From the cell containing the given text, extract its center point as [x, y] coordinate. 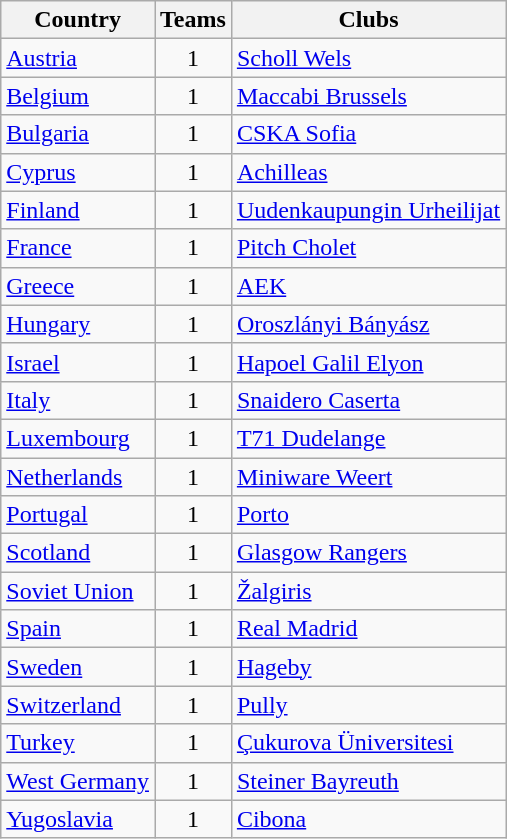
France [78, 248]
Turkey [78, 743]
Žalgiris [368, 591]
Porto [368, 515]
Snaidero Caserta [368, 400]
Austria [78, 58]
Spain [78, 629]
AEK [368, 286]
Soviet Union [78, 591]
Glasgow Rangers [368, 553]
Teams [192, 20]
West Germany [78, 781]
Switzerland [78, 705]
Maccabi Brussels [368, 96]
T71 Dudelange [368, 438]
Cyprus [78, 172]
Oroszlányi Bányász [368, 324]
Belgium [78, 96]
Pitch Cholet [368, 248]
Scotland [78, 553]
Çukurova Üniversitesi [368, 743]
Luxembourg [78, 438]
Hungary [78, 324]
Country [78, 20]
Uudenkaupungin Urheilijat [368, 210]
Clubs [368, 20]
Hapoel Galil Elyon [368, 362]
Finland [78, 210]
Greece [78, 286]
Pully [368, 705]
CSKA Sofia [368, 134]
Yugoslavia [78, 819]
Miniware Weert [368, 477]
Achilleas [368, 172]
Scholl Wels [368, 58]
Portugal [78, 515]
Sweden [78, 667]
Steiner Bayreuth [368, 781]
Cibona [368, 819]
Netherlands [78, 477]
Israel [78, 362]
Real Madrid [368, 629]
Bulgaria [78, 134]
Hageby [368, 667]
Italy [78, 400]
